Determine the [x, y] coordinate at the center of the cell enclosing the given text.  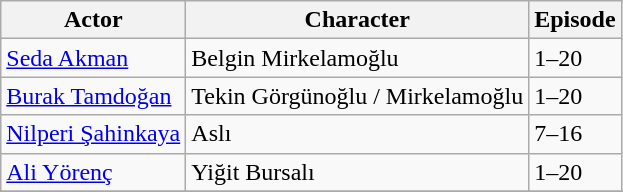
Tekin Görgünoğlu / Mirkelamoğlu [358, 96]
Episode [575, 20]
Belgin Mirkelamoğlu [358, 58]
Character [358, 20]
Aslı [358, 134]
Nilperi Şahinkaya [94, 134]
Ali Yörenç [94, 172]
Actor [94, 20]
Yiğit Bursalı [358, 172]
Seda Akman [94, 58]
Burak Tamdoğan [94, 96]
7–16 [575, 134]
